Capture the cell that displays the provided text and extract its [X, Y] central coordinate. 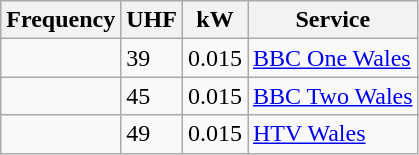
UHF [152, 20]
HTV Wales [334, 134]
BBC Two Wales [334, 96]
45 [152, 96]
BBC One Wales [334, 58]
Frequency [61, 20]
39 [152, 58]
Service [334, 20]
kW [214, 20]
49 [152, 134]
